Scan for the cell matching the given text and deliver its [x, y] coordinate at center. 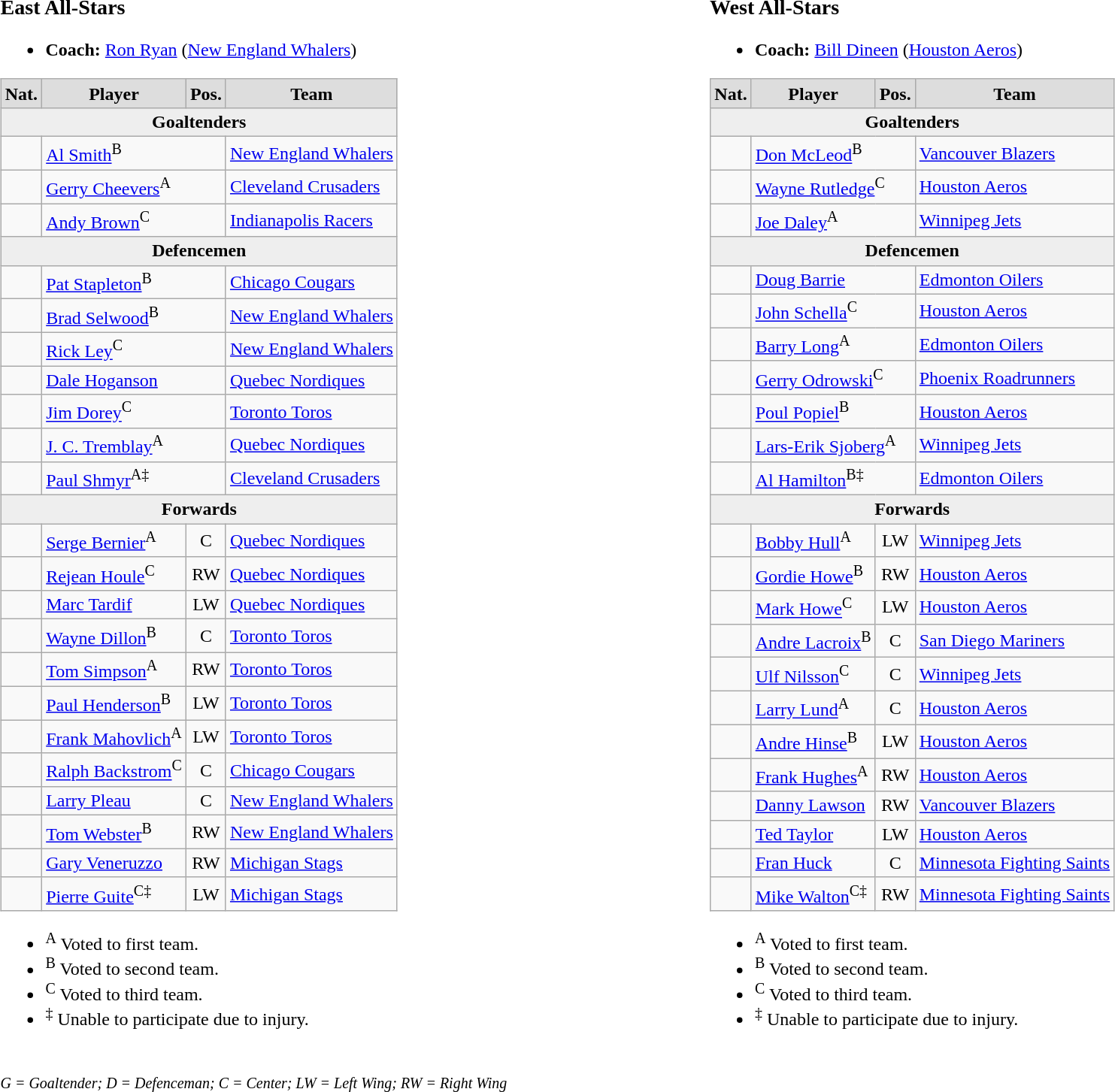
Marc Tardif [114, 605]
Doug Barrie [833, 280]
Lars-Erik SjobergA [833, 445]
Rick LeyC [134, 349]
Mark HoweC [814, 607]
Al SmithB [134, 153]
Larry Pleau [114, 801]
Paul ShmyrA‡ [134, 478]
Bobby HullA [814, 541]
Phoenix Roadrunners [1014, 377]
Andy BrownC [134, 221]
Fran Huck [814, 863]
Pierre GuiteC‡ [114, 894]
Don McLeodB [833, 153]
John SchellaC [833, 311]
Danny Lawson [814, 806]
Andre LacroixB [814, 640]
Mike WaltonC‡ [814, 894]
Indianapolis Racers [311, 221]
Al HamiltonB‡ [833, 478]
Dale Hoganson [134, 380]
Larry LundA [814, 708]
Wayne DillonB [114, 636]
Tom WebsterB [114, 833]
Gerry OdrowskiC [833, 377]
Poul PopielB [833, 412]
Gary Veneruzzo [114, 863]
Brad SelwoodB [134, 316]
Ralph BackstromC [114, 770]
J. C. TremblayA [134, 445]
Pat StapletonB [134, 283]
San Diego Mariners [1014, 640]
Frank MahovlichA [114, 737]
Jim DoreyC [134, 412]
Andre HinseB [814, 741]
Frank HughesA [814, 776]
Paul HendersonB [114, 703]
Rejean HouleC [114, 574]
Gordie HoweB [814, 574]
Barry LongA [833, 344]
Serge BernierA [114, 541]
Gerry CheeversA [134, 186]
Tom SimpsonA [114, 669]
Joe DaleyA [833, 221]
Ulf NilssonC [814, 675]
Ted Taylor [814, 834]
Wayne RutledgeC [833, 186]
